Scan for the cell matching the given text and deliver its [x, y] coordinate at center. 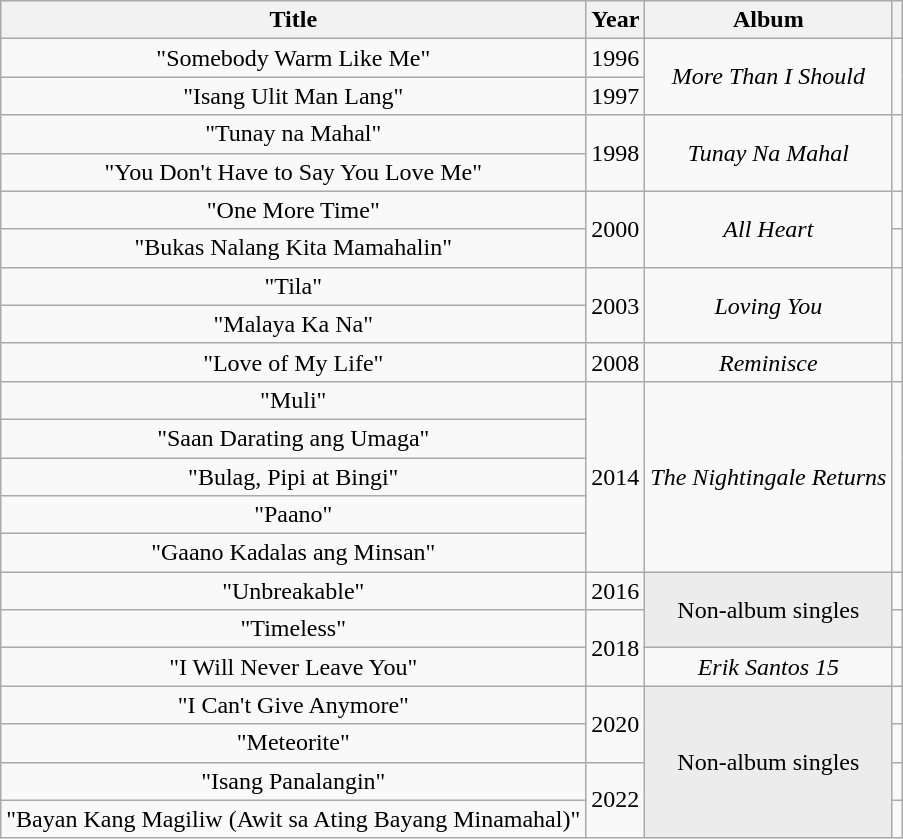
Loving You [768, 305]
1998 [616, 153]
Album [768, 20]
"Paano" [294, 515]
"One More Time" [294, 210]
Erik Santos 15 [768, 667]
More Than I Should [768, 77]
Reminisce [768, 362]
"Bukas Nalang Kita Mamahalin" [294, 248]
"Isang Ulit Man Lang" [294, 96]
1996 [616, 58]
"Love of My Life" [294, 362]
2008 [616, 362]
The Nightingale Returns [768, 476]
2018 [616, 648]
"Bayan Kang Magiliw (Awit sa Ating Bayang Minamahal)" [294, 819]
Year [616, 20]
"Saan Darating ang Umaga" [294, 438]
"Somebody Warm Like Me" [294, 58]
"Muli" [294, 400]
"Tunay na Mahal" [294, 134]
"Unbreakable" [294, 591]
2022 [616, 800]
"Meteorite" [294, 743]
"You Don't Have to Say You Love Me" [294, 172]
All Heart [768, 229]
2016 [616, 591]
"I Can't Give Anymore" [294, 705]
Tunay Na Mahal [768, 153]
Title [294, 20]
"Bulag, Pipi at Bingi" [294, 477]
2014 [616, 476]
1997 [616, 96]
"I Will Never Leave You" [294, 667]
2020 [616, 724]
"Gaano Kadalas ang Minsan" [294, 553]
"Malaya Ka Na" [294, 324]
2003 [616, 305]
"Tila" [294, 286]
"Timeless" [294, 629]
"Isang Panalangin" [294, 781]
2000 [616, 229]
